Return the (X, Y) coordinate for the center point of the cell that contains the specified text.  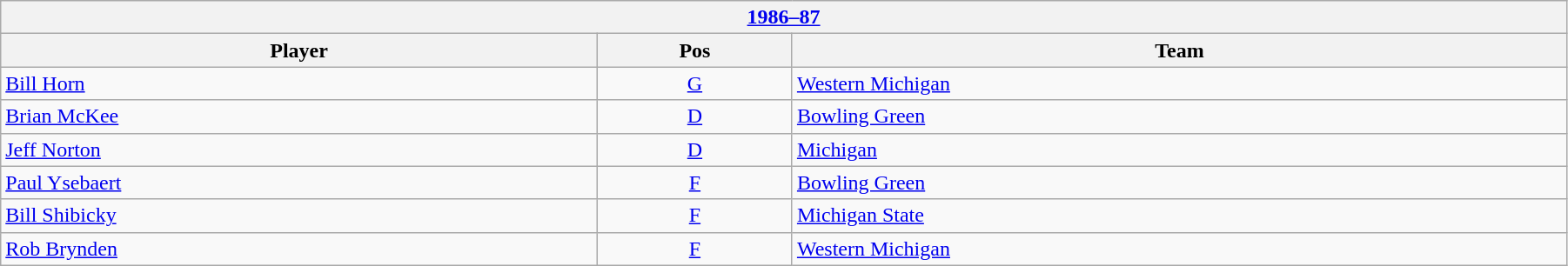
Jeff Norton (299, 150)
Team (1179, 50)
G (694, 83)
1986–87 (784, 17)
Paul Ysebaert (299, 183)
Michigan State (1179, 216)
Brian McKee (299, 116)
Michigan (1179, 150)
Player (299, 50)
Rob Brynden (299, 249)
Bill Horn (299, 83)
Pos (694, 50)
Bill Shibicky (299, 216)
